Provide the (x, y) coordinate of the cell's center where the given text is located.  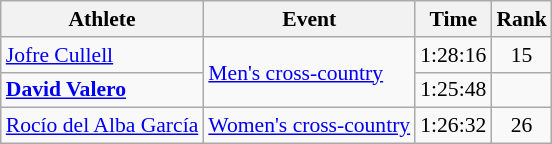
Event (309, 19)
Women's cross-country (309, 126)
David Valero (102, 90)
1:28:16 (453, 55)
Time (453, 19)
26 (522, 126)
Athlete (102, 19)
1:26:32 (453, 126)
Rank (522, 19)
1:25:48 (453, 90)
Men's cross-country (309, 72)
15 (522, 55)
Rocío del Alba García (102, 126)
Jofre Cullell (102, 55)
